Determine the [x, y] coordinate at the center of the cell enclosing the given text.  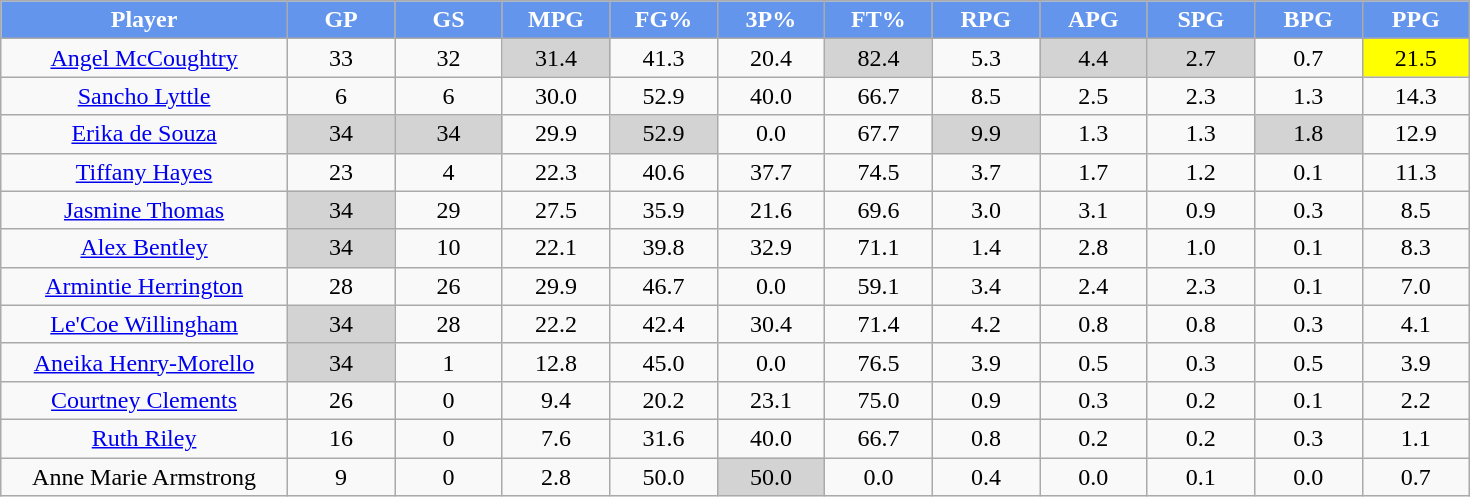
4.4 [1094, 58]
74.5 [878, 172]
Armintie Herrington [144, 286]
3.1 [1094, 210]
Jasmine Thomas [144, 210]
1.2 [1200, 172]
35.9 [664, 210]
MPG [556, 20]
4 [448, 172]
71.4 [878, 324]
21.5 [1416, 58]
22.3 [556, 172]
67.7 [878, 134]
32 [448, 58]
Anne Marie Armstrong [144, 477]
8.3 [1416, 248]
9.4 [556, 400]
42.4 [664, 324]
GS [448, 20]
2.2 [1416, 400]
31.6 [664, 438]
RPG [986, 20]
3.4 [986, 286]
APG [1094, 20]
Erika de Souza [144, 134]
33 [340, 58]
7.0 [1416, 286]
29 [448, 210]
75.0 [878, 400]
0.4 [986, 477]
1.0 [1200, 248]
71.1 [878, 248]
5.3 [986, 58]
59.1 [878, 286]
7.6 [556, 438]
4.2 [986, 324]
3.0 [986, 210]
Tiffany Hayes [144, 172]
20.2 [664, 400]
12.8 [556, 362]
2.7 [1200, 58]
PPG [1416, 20]
FT% [878, 20]
10 [448, 248]
9 [340, 477]
1.1 [1416, 438]
Player [144, 20]
1 [448, 362]
22.1 [556, 248]
69.6 [878, 210]
Angel McCoughtry [144, 58]
37.7 [770, 172]
2.5 [1094, 96]
22.2 [556, 324]
76.5 [878, 362]
Aneika Henry-Morello [144, 362]
Ruth Riley [144, 438]
39.8 [664, 248]
27.5 [556, 210]
40.6 [664, 172]
4.1 [1416, 324]
1.7 [1094, 172]
82.4 [878, 58]
20.4 [770, 58]
16 [340, 438]
9.9 [986, 134]
3.7 [986, 172]
1.8 [1308, 134]
23 [340, 172]
46.7 [664, 286]
Sancho Lyttle [144, 96]
32.9 [770, 248]
12.9 [1416, 134]
FG% [664, 20]
Le'Coe Willingham [144, 324]
2.4 [1094, 286]
3P% [770, 20]
GP [340, 20]
41.3 [664, 58]
45.0 [664, 362]
30.0 [556, 96]
30.4 [770, 324]
Courtney Clements [144, 400]
11.3 [1416, 172]
21.6 [770, 210]
Alex Bentley [144, 248]
1.4 [986, 248]
SPG [1200, 20]
31.4 [556, 58]
14.3 [1416, 96]
23.1 [770, 400]
BPG [1308, 20]
